Search for the cell housing the specified text and yield its (X, Y) center coordinate. 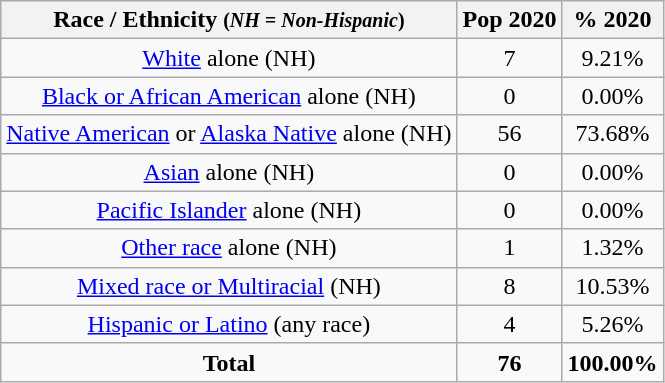
9.21% (612, 58)
4 (510, 324)
56 (510, 134)
Total (229, 362)
% 2020 (612, 20)
76 (510, 362)
Race / Ethnicity (NH = Non-Hispanic) (229, 20)
Pacific Islander alone (NH) (229, 210)
Asian alone (NH) (229, 172)
Native American or Alaska Native alone (NH) (229, 134)
10.53% (612, 286)
5.26% (612, 324)
8 (510, 286)
73.68% (612, 134)
White alone (NH) (229, 58)
1.32% (612, 248)
Mixed race or Multiracial (NH) (229, 286)
Hispanic or Latino (any race) (229, 324)
1 (510, 248)
100.00% (612, 362)
Other race alone (NH) (229, 248)
Pop 2020 (510, 20)
Black or African American alone (NH) (229, 96)
7 (510, 58)
